Extract the (X, Y) coordinate from the center of the cell holding the provided text.  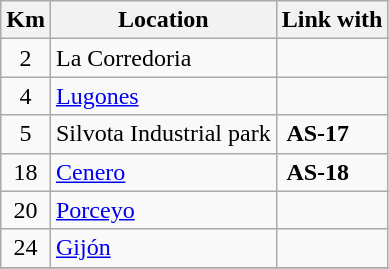
Location (163, 20)
20 (26, 210)
Link with (332, 20)
24 (26, 248)
Gijón (163, 248)
AS-18 (332, 172)
Lugones (163, 96)
Km (26, 20)
18 (26, 172)
Silvota Industrial park (163, 134)
La Corredoria (163, 58)
AS-17 (332, 134)
Cenero (163, 172)
4 (26, 96)
5 (26, 134)
Porceyo (163, 210)
2 (26, 58)
